Return the [x, y] coordinate for the center point of the cell that contains the specified text.  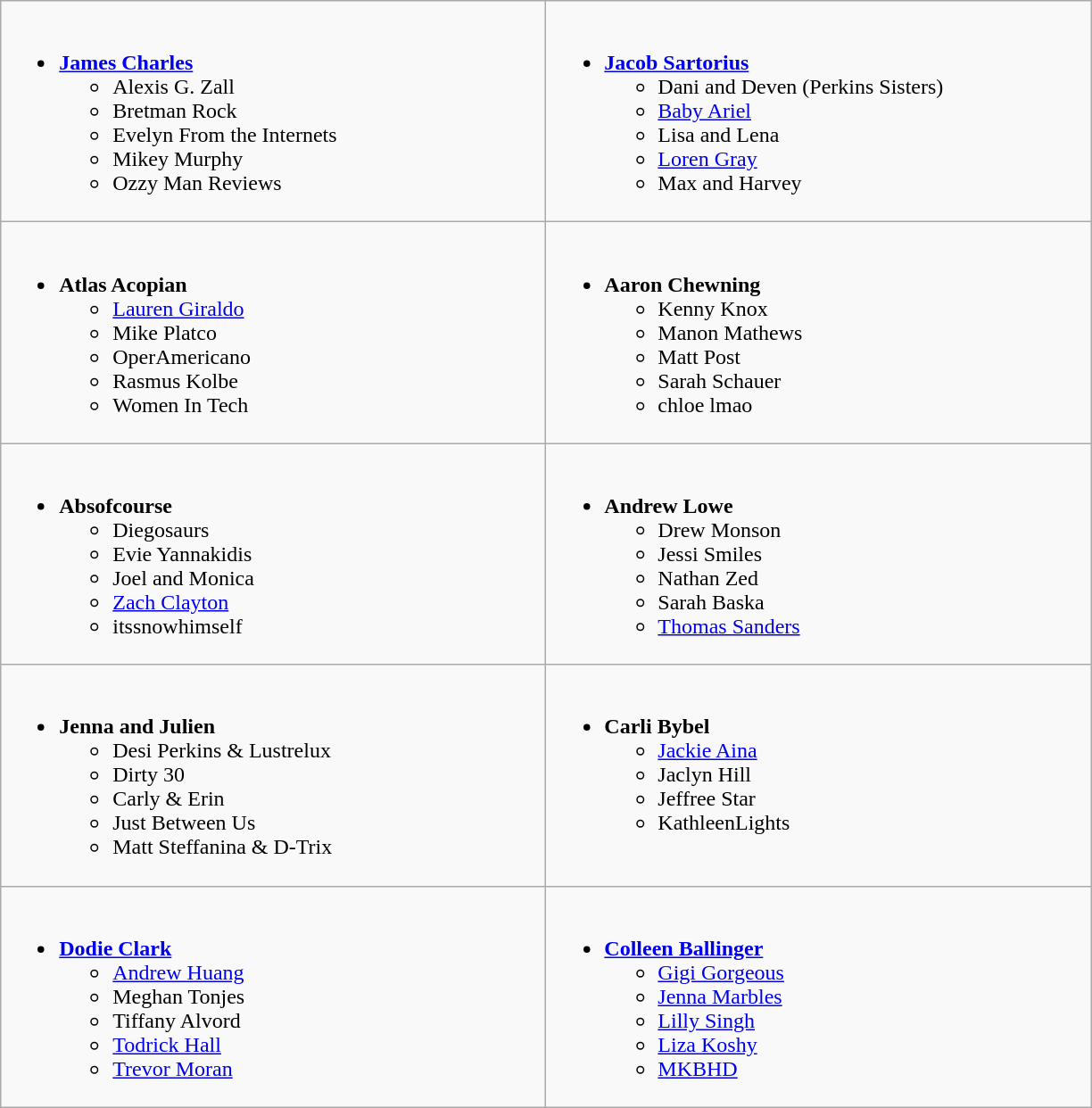
Colleen BallingerGigi GorgeousJenna MarblesLilly SinghLiza KoshyMKBHD [819, 996]
AbsofcourseDiegosaursEvie YannakidisJoel and MonicaZach Claytonitssnowhimself [273, 554]
James CharlesAlexis G. ZallBretman RockEvelyn From the InternetsMikey MurphyOzzy Man Reviews [273, 112]
Jenna and JulienDesi Perkins & LustreluxDirty 30Carly & ErinJust Between UsMatt Steffanina & D-Trix [273, 775]
Jacob SartoriusDani and Deven (Perkins Sisters)Baby ArielLisa and LenaLoren GrayMax and Harvey [819, 112]
Carli BybelJackie AinaJaclyn HillJeffree StarKathleenLights [819, 775]
Aaron ChewningKenny KnoxManon MathewsMatt PostSarah Schauerchloe lmao [819, 333]
Dodie ClarkAndrew HuangMeghan TonjesTiffany AlvordTodrick HallTrevor Moran [273, 996]
Atlas AcopianLauren GiraldoMike PlatcoOperAmericanoRasmus KolbeWomen In Tech [273, 333]
Andrew LoweDrew MonsonJessi SmilesNathan ZedSarah BaskaThomas Sanders [819, 554]
